For the text-containing cell, return its midpoint in (X, Y) coordinate format. 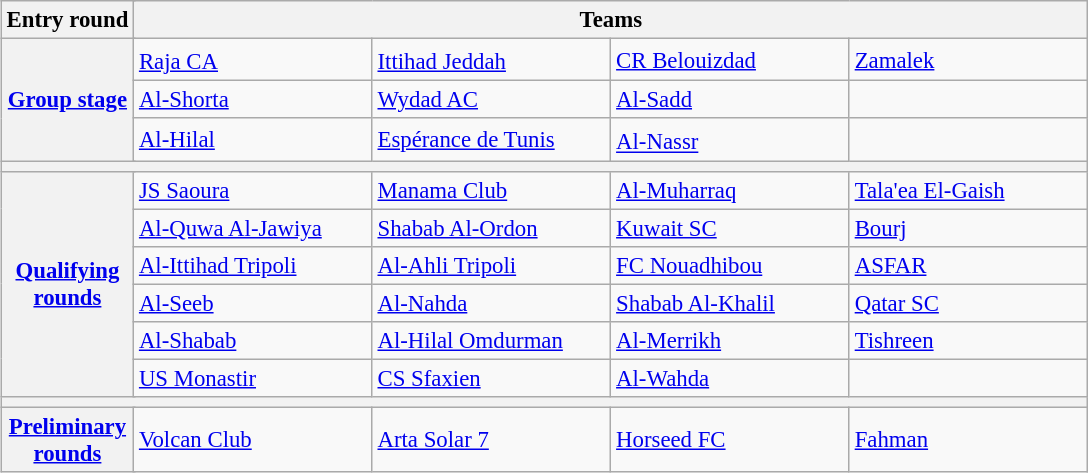
Al-Nahda (492, 303)
Al-Ahli Tripoli (492, 265)
Fahman (968, 440)
Al-Wahda (730, 378)
Al-Nassr (730, 139)
Al-Shabab (254, 341)
Shabab Al-Ordon (492, 228)
Tala'ea El-Gaish (968, 190)
Entry round (67, 20)
Qualifying rounds (67, 284)
US Monastir (254, 378)
Arta Solar 7 (492, 440)
Qatar SC (968, 303)
Bourj (968, 228)
Wydad AC (492, 100)
JS Saoura (254, 190)
Zamalek (968, 60)
Al-Shorta (254, 100)
CR Belouizdad (730, 60)
Al-Sadd (730, 100)
Horseed FC (730, 440)
Group stage (67, 100)
Al-Merrikh (730, 341)
Espérance de Tunis (492, 139)
Preliminary rounds (67, 440)
Kuwait SC (730, 228)
Volcan Club (254, 440)
Ittihad Jeddah (492, 60)
Al-Hilal Omdurman (492, 341)
CS Sfaxien (492, 378)
Al-Ittihad Tripoli (254, 265)
Al-Seeb (254, 303)
FC Nouadhibou (730, 265)
Shabab Al-Khalil (730, 303)
Al-Muharraq (730, 190)
Tishreen (968, 341)
Al-Hilal (254, 139)
Raja CA (254, 60)
Manama Club (492, 190)
ASFAR (968, 265)
Al-Quwa Al-Jawiya (254, 228)
Teams (611, 20)
